Return (x, y) of the center of cell containing provided text 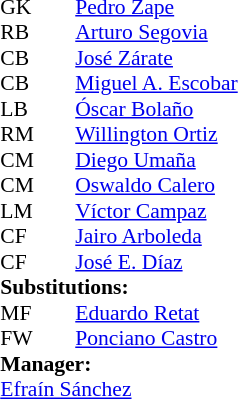
Eduardo Retat (156, 313)
LB (19, 109)
LM (19, 211)
Ponciano Castro (156, 339)
RM (19, 135)
Diego Umaña (156, 160)
Oswaldo Calero (156, 185)
Manager: (118, 364)
Substitutions: (118, 287)
FW (19, 339)
Óscar Bolaño (156, 109)
José E. Díaz (156, 262)
Arturo Segovia (156, 33)
José Zárate (156, 58)
Miguel A. Escobar (156, 83)
MF (19, 313)
Jairo Arboleda (156, 237)
RB (19, 33)
Willington Ortiz (156, 135)
Víctor Campaz (156, 211)
